From the cell containing the given text, extract its center point as (x, y) coordinate. 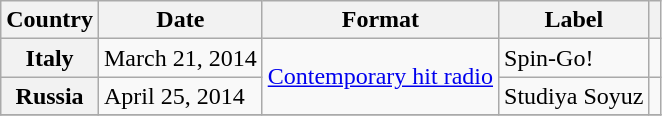
April 25, 2014 (180, 96)
Italy (50, 58)
Spin-Go! (574, 58)
Country (50, 20)
Date (180, 20)
Studiya Soyuz (574, 96)
Format (380, 20)
Label (574, 20)
March 21, 2014 (180, 58)
Russia (50, 96)
Contemporary hit radio (380, 77)
